Provide the (X, Y) coordinate of the cell's center where the given text is located.  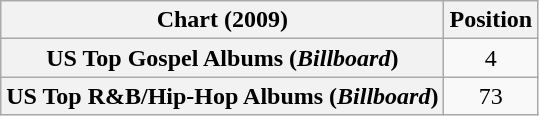
Position (491, 20)
73 (491, 96)
4 (491, 58)
Chart (2009) (222, 20)
US Top R&B/Hip-Hop Albums (Billboard) (222, 96)
US Top Gospel Albums (Billboard) (222, 58)
